Capture the cell that displays the provided text and extract its (x, y) central coordinate. 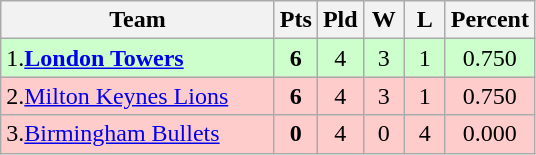
Pld (340, 20)
0.000 (490, 134)
1.London Towers (138, 58)
Percent (490, 20)
3.Birmingham Bullets (138, 134)
Pts (296, 20)
L (424, 20)
2.Milton Keynes Lions (138, 96)
W (384, 20)
Team (138, 20)
